Capture the cell that displays the provided text and extract its [x, y] central coordinate. 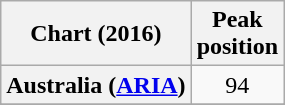
Peakposition [237, 34]
Chart (2016) [96, 34]
94 [237, 85]
Australia (ARIA) [96, 85]
